Output the (x, y) coordinate of the center of the cell containing the given text.  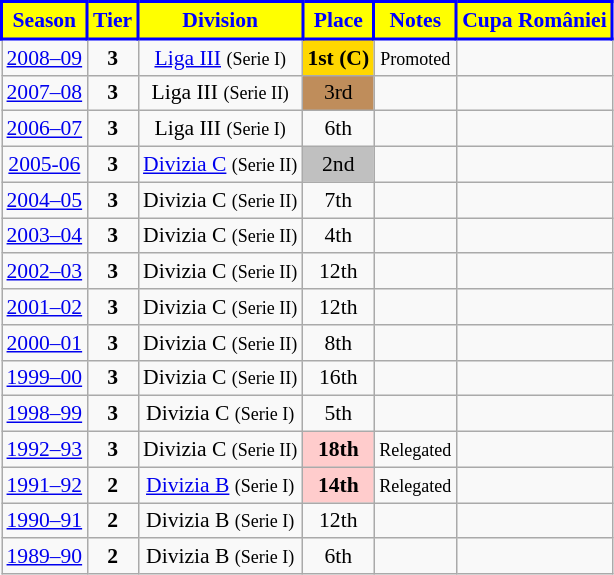
2003–04 (45, 236)
7th (338, 200)
2004–05 (45, 200)
2008–09 (45, 57)
5th (338, 414)
1989–90 (45, 557)
1st (C) (338, 57)
Divizia C (Serie I) (220, 414)
Liga III (Serie II) (220, 93)
Promoted (415, 57)
Notes (415, 20)
1990–91 (45, 521)
Cupa României (534, 20)
Tier (112, 20)
Place (338, 20)
1992–93 (45, 450)
14th (338, 485)
18th (338, 450)
2007–08 (45, 93)
2005-06 (45, 165)
Season (45, 20)
8th (338, 343)
1998–99 (45, 414)
3rd (338, 93)
1999–00 (45, 378)
2000–01 (45, 343)
2006–07 (45, 129)
Division (220, 20)
16th (338, 378)
2001–02 (45, 307)
4th (338, 236)
1991–92 (45, 485)
2002–03 (45, 272)
2nd (338, 165)
